Return the (X, Y) coordinate for the center point of the cell that contains the specified text.  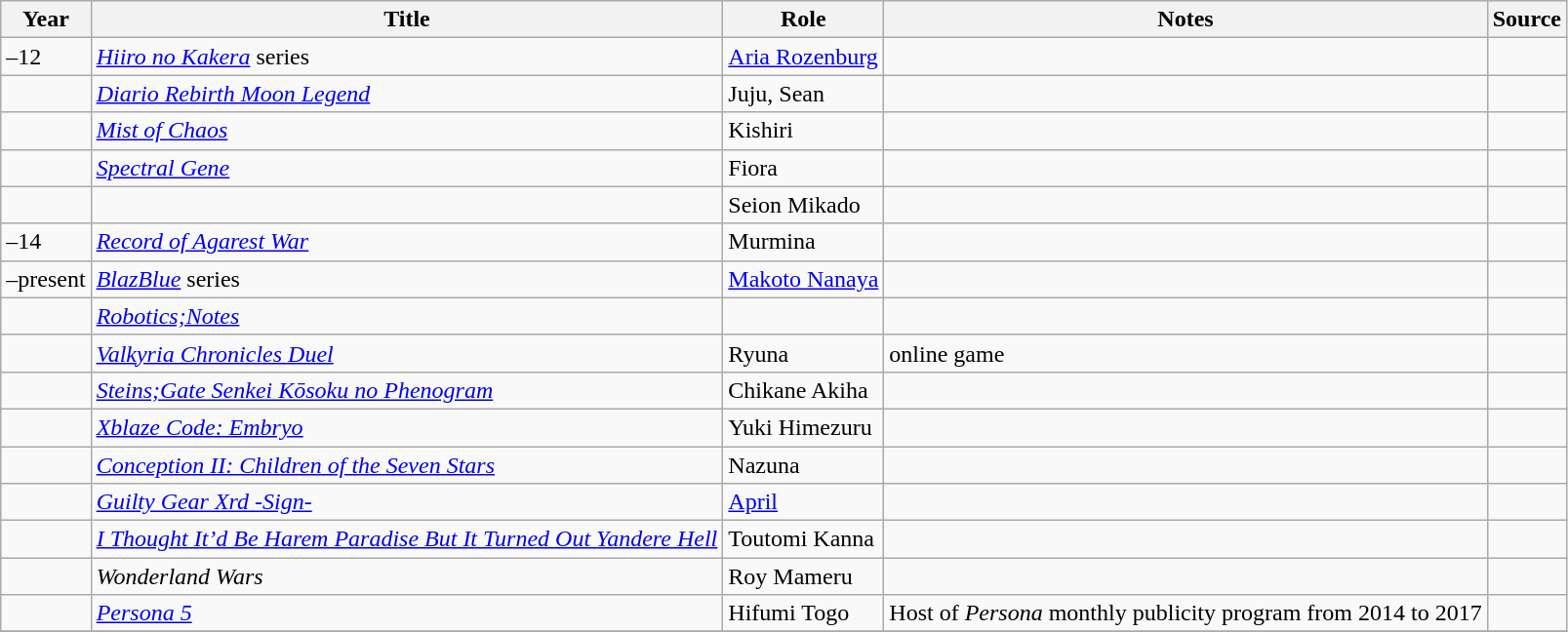
Fiora (804, 168)
Murmina (804, 242)
Host of Persona monthly publicity program from 2014 to 2017 (1186, 613)
Conception II: Children of the Seven Stars (407, 465)
Notes (1186, 20)
Title (407, 20)
Toutomi Kanna (804, 539)
Juju, Sean (804, 94)
I Thought It’d Be Harem Paradise But It Turned Out Yandere Hell (407, 539)
Seion Mikado (804, 205)
BlazBlue series (407, 279)
Hiiro no Kakera series (407, 57)
online game (1186, 353)
–14 (46, 242)
Persona 5 (407, 613)
Guilty Gear Xrd -Sign- (407, 502)
Wonderland Wars (407, 576)
Yuki Himezuru (804, 427)
Hifumi Togo (804, 613)
Roy Mameru (804, 576)
–12 (46, 57)
Record of Agarest War (407, 242)
Valkyria Chronicles Duel (407, 353)
Spectral Gene (407, 168)
Mist of Chaos (407, 131)
Role (804, 20)
Diario Rebirth Moon Legend (407, 94)
Steins;Gate Senkei Kōsoku no Phenogram (407, 390)
Nazuna (804, 465)
Year (46, 20)
Aria Rozenburg (804, 57)
Xblaze Code: Embryo (407, 427)
Kishiri (804, 131)
Chikane Akiha (804, 390)
Source (1526, 20)
Ryuna (804, 353)
April (804, 502)
–present (46, 279)
Robotics;Notes (407, 316)
Makoto Nanaya (804, 279)
